Pinpoint the cell where the given text exists, returning its (X, Y) midpoint coordinate. 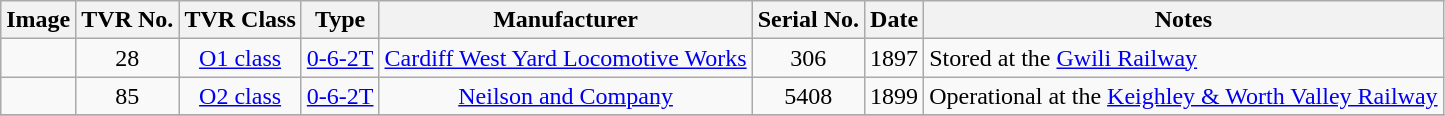
85 (128, 96)
O1 class (240, 58)
306 (808, 58)
Type (340, 20)
Operational at the Keighley & Worth Valley Railway (1184, 96)
28 (128, 58)
TVR Class (240, 20)
Neilson and Company (566, 96)
TVR No. (128, 20)
Cardiff West Yard Locomotive Works (566, 58)
1899 (894, 96)
Serial No. (808, 20)
1897 (894, 58)
Date (894, 20)
Stored at the Gwili Railway (1184, 58)
5408 (808, 96)
Notes (1184, 20)
Image (38, 20)
Manufacturer (566, 20)
O2 class (240, 96)
